Pinpoint the cell where the given text exists, returning its [X, Y] midpoint coordinate. 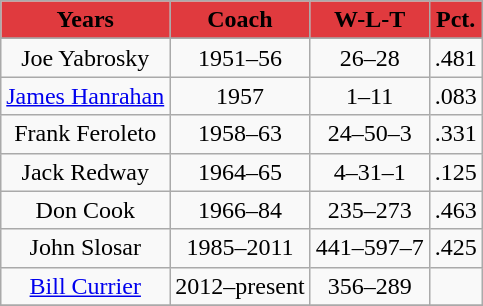
Coach [240, 20]
1–11 [370, 96]
.083 [456, 96]
1958–63 [240, 134]
1966–84 [240, 210]
James Hanrahan [86, 96]
Don Cook [86, 210]
2012–present [240, 286]
Bill Currier [86, 286]
Pct. [456, 20]
1964–65 [240, 172]
.125 [456, 172]
Years [86, 20]
John Slosar [86, 248]
24–50–3 [370, 134]
W-L-T [370, 20]
Frank Feroleto [86, 134]
356–289 [370, 286]
441–597–7 [370, 248]
.481 [456, 58]
.463 [456, 210]
4–31–1 [370, 172]
1951–56 [240, 58]
Jack Redway [86, 172]
.425 [456, 248]
1985–2011 [240, 248]
.331 [456, 134]
235–273 [370, 210]
26–28 [370, 58]
Joe Yabrosky [86, 58]
1957 [240, 96]
